Pinpoint the cell where the given text exists, returning its (X, Y) midpoint coordinate. 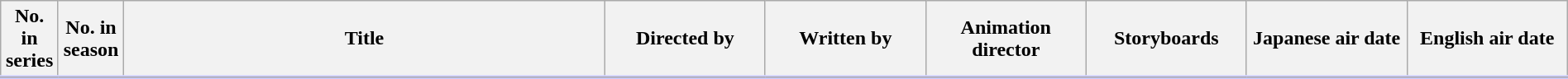
Animation director (1006, 39)
English air date (1487, 39)
No. in season (91, 39)
Written by (845, 39)
Directed by (685, 39)
Storyboards (1166, 39)
Title (365, 39)
Japanese air date (1327, 39)
No. in series (30, 39)
